Extract the (X, Y) coordinate from the center of the cell holding the provided text.  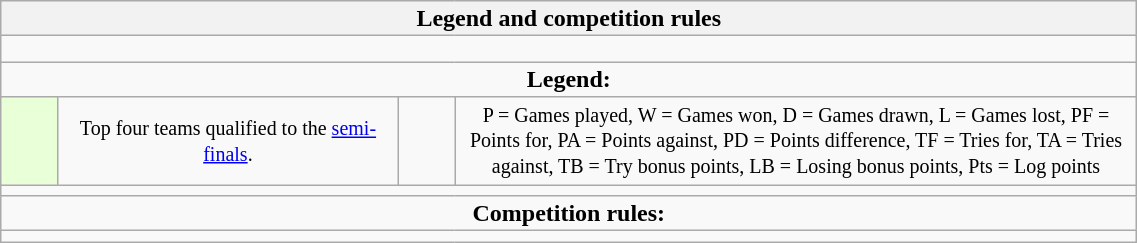
Top four teams qualified to the semi-finals. (228, 141)
Legend: (569, 80)
Competition rules: (569, 214)
Legend and competition rules (569, 18)
